Locate the cell with the specified text and output its (x, y) center coordinate. 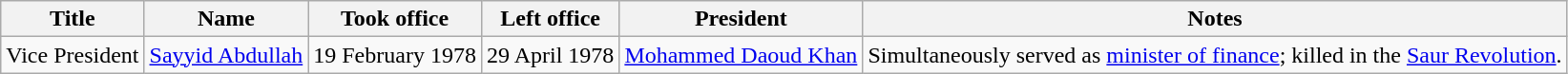
Vice President (73, 55)
Title (73, 19)
Name (226, 19)
President (741, 19)
Left office (550, 19)
Took office (395, 19)
19 February 1978 (395, 55)
Sayyid Abdullah (226, 55)
Mohammed Daoud Khan (741, 55)
Notes (1215, 19)
Simultaneously served as minister of finance; killed in the Saur Revolution. (1215, 55)
29 April 1978 (550, 55)
